Provide the [x, y] coordinate of the cell's center where the given text is located.  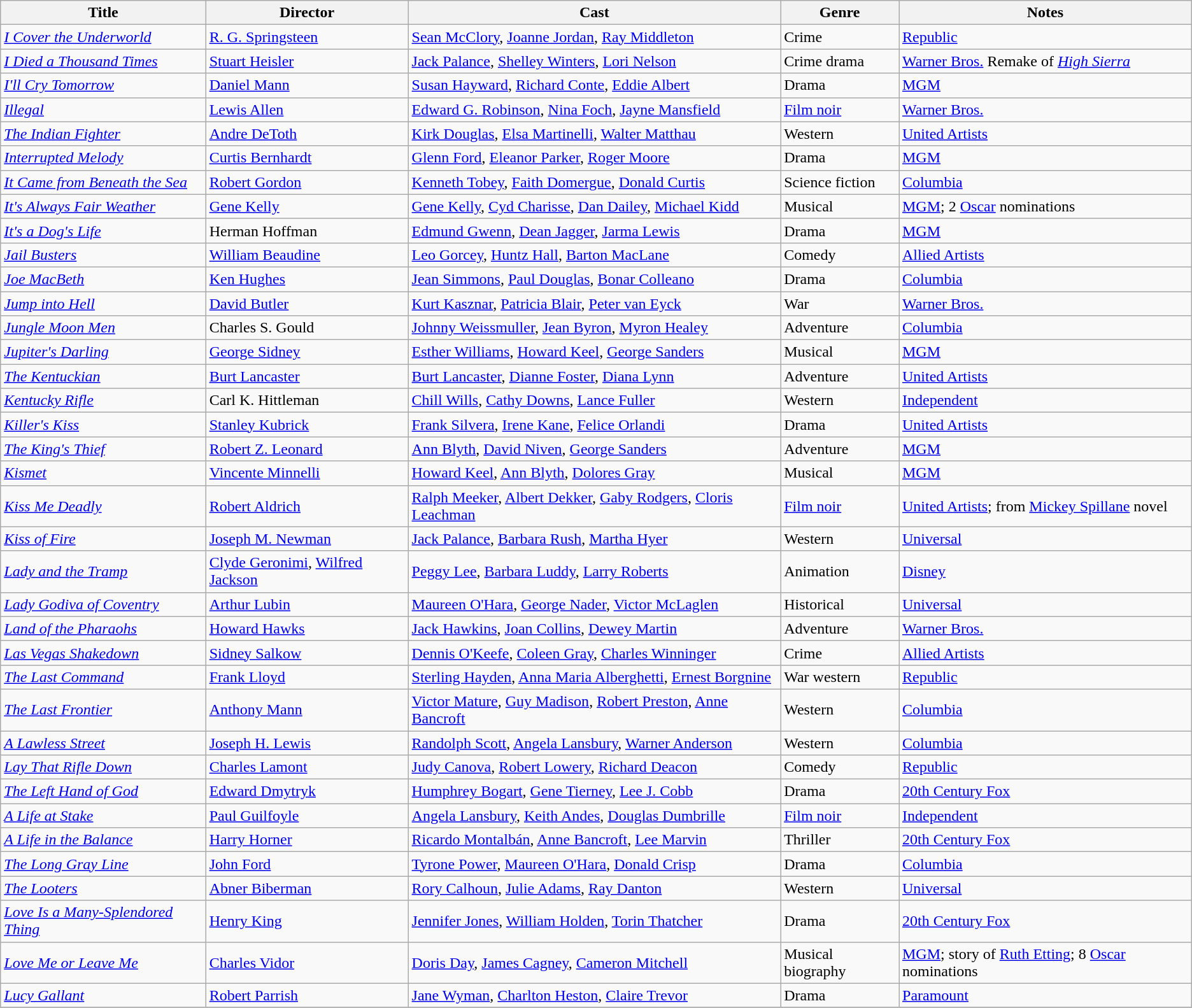
Robert Parrish [307, 995]
Anthony Mann [307, 709]
Burt Lancaster [307, 376]
Gene Kelly, Cyd Charisse, Dan Dailey, Michael Kidd [595, 206]
Jungle Moon Men [103, 328]
Ken Hughes [307, 279]
Esther Williams, Howard Keel, George Sanders [595, 352]
David Butler [307, 304]
Clyde Geronimi, Wilfred Jackson [307, 572]
Love Is a Many-Splendored Thing [103, 921]
I'll Cry Tomorrow [103, 85]
Jack Palance, Barbara Rush, Martha Hyer [595, 539]
The King's Thief [103, 449]
Kurt Kasznar, Patricia Blair, Peter van Eyck [595, 304]
War [840, 304]
Jack Palance, Shelley Winters, Lori Nelson [595, 61]
Jail Busters [103, 255]
Joe MacBeth [103, 279]
Johnny Weissmuller, Jean Byron, Myron Healey [595, 328]
MGM; story of Ruth Etting; 8 Oscar nominations [1046, 963]
Howard Hawks [307, 628]
It's Always Fair Weather [103, 206]
Thriller [840, 840]
Land of the Pharaohs [103, 628]
I Cover the Underworld [103, 37]
William Beaudine [307, 255]
War western [840, 677]
Tyrone Power, Maureen O'Hara, Donald Crisp [595, 864]
Lady Godiva of Coventry [103, 604]
Historical [840, 604]
Daniel Mann [307, 85]
The Long Gray Line [103, 864]
Sidney Salkow [307, 653]
Disney [1046, 572]
A Lawless Street [103, 743]
Maureen O'Hara, George Nader, Victor McLaglen [595, 604]
Sean McClory, Joanne Jordan, Ray Middleton [595, 37]
Jennifer Jones, William Holden, Torin Thatcher [595, 921]
Leo Gorcey, Huntz Hall, Barton MacLane [595, 255]
It's a Dog's Life [103, 231]
Animation [840, 572]
Kirk Douglas, Elsa Martinelli, Walter Matthau [595, 134]
Jump into Hell [103, 304]
Arthur Lubin [307, 604]
Ann Blyth, David Niven, George Sanders [595, 449]
Doris Day, James Cagney, Cameron Mitchell [595, 963]
Jean Simmons, Paul Douglas, Bonar Colleano [595, 279]
The Indian Fighter [103, 134]
Edward G. Robinson, Nina Foch, Jayne Mansfield [595, 110]
Lay That Rifle Down [103, 767]
Lewis Allen [307, 110]
Howard Keel, Ann Blyth, Dolores Gray [595, 473]
Jack Hawkins, Joan Collins, Dewey Martin [595, 628]
Cast [595, 13]
Vincente Minnelli [307, 473]
Victor Mature, Guy Madison, Robert Preston, Anne Bancroft [595, 709]
The Left Hand of God [103, 791]
The Looters [103, 888]
The Last Frontier [103, 709]
Chill Wills, Cathy Downs, Lance Fuller [595, 401]
The Last Command [103, 677]
Stuart Heisler [307, 61]
Crime drama [840, 61]
Sterling Hayden, Anna Maria Alberghetti, Ernest Borgnine [595, 677]
Carl K. Hittleman [307, 401]
Burt Lancaster, Dianne Foster, Diana Lynn [595, 376]
Jane Wyman, Charlton Heston, Claire Trevor [595, 995]
Warner Bros. Remake of High Sierra [1046, 61]
Ricardo Montalbán, Anne Bancroft, Lee Marvin [595, 840]
Andre DeToth [307, 134]
A Life at Stake [103, 816]
Curtis Bernhardt [307, 158]
Illegal [103, 110]
Frank Silvera, Irene Kane, Felice Orlandi [595, 425]
Henry King [307, 921]
Notes [1046, 13]
Judy Canova, Robert Lowery, Richard Deacon [595, 767]
Dennis O'Keefe, Coleen Gray, Charles Winninger [595, 653]
A Life in the Balance [103, 840]
Edmund Gwenn, Dean Jagger, Jarma Lewis [595, 231]
Ralph Meeker, Albert Dekker, Gaby Rodgers, Cloris Leachman [595, 506]
Glenn Ford, Eleanor Parker, Roger Moore [595, 158]
Susan Hayward, Richard Conte, Eddie Albert [595, 85]
Charles Lamont [307, 767]
United Artists; from Mickey Spillane novel [1046, 506]
Gene Kelly [307, 206]
George Sidney [307, 352]
John Ford [307, 864]
Title [103, 13]
Kiss Me Deadly [103, 506]
Lady and the Tramp [103, 572]
Science fiction [840, 182]
Kenneth Tobey, Faith Domergue, Donald Curtis [595, 182]
It Came from Beneath the Sea [103, 182]
Stanley Kubrick [307, 425]
MGM; 2 Oscar nominations [1046, 206]
Herman Hoffman [307, 231]
Musical biography [840, 963]
Paul Guilfoyle [307, 816]
Robert Aldrich [307, 506]
Kentucky Rifle [103, 401]
Charles Vidor [307, 963]
Love Me or Leave Me [103, 963]
Robert Z. Leonard [307, 449]
Humphrey Bogart, Gene Tierney, Lee J. Cobb [595, 791]
Frank Lloyd [307, 677]
Paramount [1046, 995]
Abner Biberman [307, 888]
Randolph Scott, Angela Lansbury, Warner Anderson [595, 743]
Rory Calhoun, Julie Adams, Ray Danton [595, 888]
Joseph H. Lewis [307, 743]
R. G. Springsteen [307, 37]
Director [307, 13]
Killer's Kiss [103, 425]
I Died a Thousand Times [103, 61]
Edward Dmytryk [307, 791]
Robert Gordon [307, 182]
The Kentuckian [103, 376]
Interrupted Melody [103, 158]
Peggy Lee, Barbara Luddy, Larry Roberts [595, 572]
Kismet [103, 473]
Joseph M. Newman [307, 539]
Kiss of Fire [103, 539]
Genre [840, 13]
Harry Horner [307, 840]
Las Vegas Shakedown [103, 653]
Angela Lansbury, Keith Andes, Douglas Dumbrille [595, 816]
Charles S. Gould [307, 328]
Jupiter's Darling [103, 352]
Lucy Gallant [103, 995]
